Locate the cell with the specified text and output its (x, y) center coordinate. 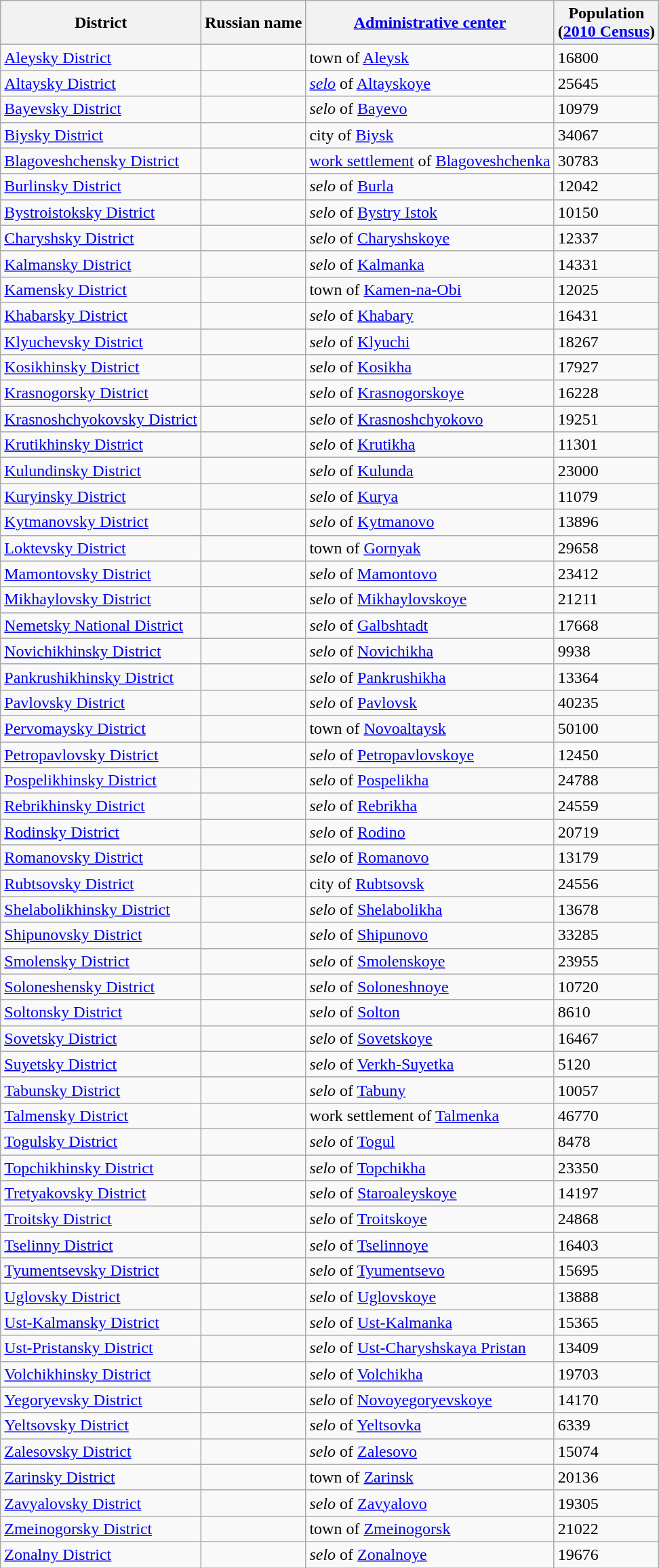
8478 (606, 1141)
Khabarsky District (101, 315)
selo of Krutikha (430, 445)
Rodinsky District (101, 832)
23350 (606, 1167)
10057 (606, 1090)
selo of Shelabolikha (430, 909)
selo of Kulunda (430, 471)
46770 (606, 1116)
selo of Pospelikha (430, 781)
13888 (606, 1297)
District (101, 23)
city of Rubtsovsk (430, 884)
23000 (606, 471)
selo of Khabary (430, 315)
25645 (606, 83)
11301 (606, 445)
13896 (606, 522)
Topchikhinsky District (101, 1167)
20136 (606, 1477)
Charyshsky District (101, 238)
Sovetsky District (101, 1038)
24559 (606, 806)
selo of Bystry Istok (430, 212)
selo of Pavlovsk (430, 703)
50100 (606, 728)
14170 (606, 1400)
14197 (606, 1194)
selo of Altayskoye (430, 83)
Kamensky District (101, 290)
selo of Kosikha (430, 368)
Pavlovsky District (101, 703)
city of Biysk (430, 135)
selo of Rebrikha (430, 806)
Yegoryevsky District (101, 1400)
Nemetsky National District (101, 625)
Tabunsky District (101, 1090)
40235 (606, 703)
selo of Mikhaylovskoye (430, 600)
selo of Tyumentsevo (430, 1271)
16228 (606, 393)
15365 (606, 1322)
13678 (606, 909)
10979 (606, 109)
16403 (606, 1245)
Zarinsky District (101, 1477)
12337 (606, 238)
12450 (606, 755)
12025 (606, 290)
selo of Staroaleyskoye (430, 1194)
selo of Togul (430, 1141)
16431 (606, 315)
selo of Burla (430, 187)
Pankrushikhinsky District (101, 677)
Soltonsky District (101, 1013)
Loktevsky District (101, 548)
30783 (606, 161)
Zmeinogorsky District (101, 1529)
Troitsky District (101, 1219)
Biysky District (101, 135)
work settlement of Talmenka (430, 1116)
10150 (606, 212)
5120 (606, 1064)
18267 (606, 341)
Rubtsovsky District (101, 884)
selo of Volchikha (430, 1374)
selo of Ust-Charyshskaya Pristan (430, 1348)
21211 (606, 600)
19305 (606, 1503)
selo of Klyuchi (430, 341)
selo of Yeltsovka (430, 1426)
Shelabolikhinsky District (101, 909)
Tretyakovsky District (101, 1194)
town of Kamen-na-Obi (430, 290)
selo of Petropavlovskoye (430, 755)
Tselinny District (101, 1245)
selo of Ust-Kalmanka (430, 1322)
Kalmansky District (101, 264)
Ust-Kalmansky District (101, 1322)
Zavyalovsky District (101, 1503)
23412 (606, 574)
Petropavlovsky District (101, 755)
Krasnoshchyokovsky District (101, 419)
Klyuchevsky District (101, 341)
selo of Zavyalovo (430, 1503)
selo of Kytmanovo (430, 522)
Uglovsky District (101, 1297)
selo of Tselinnoye (430, 1245)
Population(2010 Census) (606, 23)
selo of Romanovo (430, 858)
19676 (606, 1554)
Aleysky District (101, 58)
Novichikhinsky District (101, 651)
16467 (606, 1038)
selo of Kalmanka (430, 264)
Pospelikhinsky District (101, 781)
21022 (606, 1529)
Zalesovsky District (101, 1451)
9938 (606, 651)
Kytmanovsky District (101, 522)
Altaysky District (101, 83)
selo of Smolenskoye (430, 961)
selo of Rodino (430, 832)
selo of Kurya (430, 496)
Administrative center (430, 23)
selo of Zonalnoye (430, 1554)
selo of Solton (430, 1013)
selo of Novichikha (430, 651)
13364 (606, 677)
17927 (606, 368)
Kulundinsky District (101, 471)
selo of Galbshtadt (430, 625)
Bystroistoksky District (101, 212)
Zonalny District (101, 1554)
13409 (606, 1348)
34067 (606, 135)
selo of Soloneshnoye (430, 987)
selo of Verkh-Suyetka (430, 1064)
Russian name (253, 23)
8610 (606, 1013)
Krutikhinsky District (101, 445)
selo of Tabuny (430, 1090)
Blagoveshchensky District (101, 161)
13179 (606, 858)
24788 (606, 781)
town of Aleysk (430, 58)
Mikhaylovsky District (101, 600)
Shipunovsky District (101, 935)
17668 (606, 625)
29658 (606, 548)
town of Zmeinogorsk (430, 1529)
6339 (606, 1426)
Tyumentsevsky District (101, 1271)
selo of Pankrushikha (430, 677)
selo of Bayevo (430, 109)
selo of Zalesovo (430, 1451)
Pervomaysky District (101, 728)
19703 (606, 1374)
town of Zarinsk (430, 1477)
Mamontovsky District (101, 574)
selo of Krasnoshchyokovo (430, 419)
selo of Novoyegoryevskoye (430, 1400)
Kosikhinsky District (101, 368)
Yeltsovsky District (101, 1426)
12042 (606, 187)
15695 (606, 1271)
Kuryinsky District (101, 496)
Volchikhinsky District (101, 1374)
selo of Uglovskoye (430, 1297)
selo of Shipunovo (430, 935)
20719 (606, 832)
selo of Troitskoye (430, 1219)
10720 (606, 987)
Ust-Pristansky District (101, 1348)
selo of Sovetskoye (430, 1038)
town of Gornyak (430, 548)
selo of Mamontovo (430, 574)
Bayevsky District (101, 109)
Burlinsky District (101, 187)
33285 (606, 935)
Soloneshensky District (101, 987)
Talmensky District (101, 1116)
Krasnogorsky District (101, 393)
town of Novoaltaysk (430, 728)
14331 (606, 264)
23955 (606, 961)
Togulsky District (101, 1141)
24868 (606, 1219)
Smolensky District (101, 961)
Romanovsky District (101, 858)
19251 (606, 419)
selo of Charyshskoye (430, 238)
selo of Krasnogorskoye (430, 393)
selo of Topchikha (430, 1167)
work settlement of Blagoveshchenka (430, 161)
Suyetsky District (101, 1064)
24556 (606, 884)
15074 (606, 1451)
16800 (606, 58)
Rebrikhinsky District (101, 806)
11079 (606, 496)
